Find where the given text appears and provide that cell's center as (x, y) coordinate. 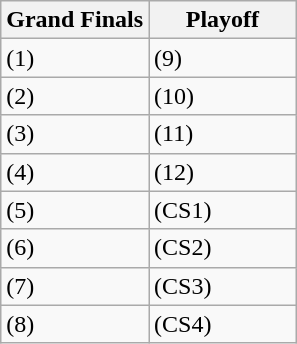
(CS1) (223, 210)
(6) (75, 248)
(10) (223, 96)
(CS2) (223, 248)
(CS3) (223, 286)
(1) (75, 58)
Grand Finals (75, 20)
(9) (223, 58)
(7) (75, 286)
(5) (75, 210)
(CS4) (223, 324)
(8) (75, 324)
(4) (75, 172)
(12) (223, 172)
(11) (223, 134)
(3) (75, 134)
Playoff (223, 20)
(2) (75, 96)
